Output the (X, Y) coordinate of the center of the cell containing the given text.  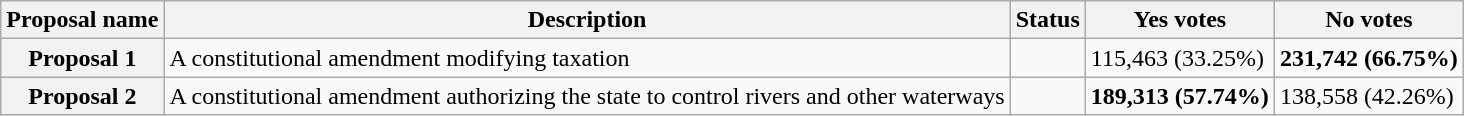
231,742 (66.75%) (1368, 58)
Status (1048, 20)
Proposal 2 (82, 96)
Description (587, 20)
Yes votes (1180, 20)
A constitutional amendment authorizing the state to control rivers and other waterways (587, 96)
115,463 (33.25%) (1180, 58)
A constitutional amendment modifying taxation (587, 58)
Proposal name (82, 20)
Proposal 1 (82, 58)
138,558 (42.26%) (1368, 96)
No votes (1368, 20)
189,313 (57.74%) (1180, 96)
